Search for the cell housing the specified text and yield its (X, Y) center coordinate. 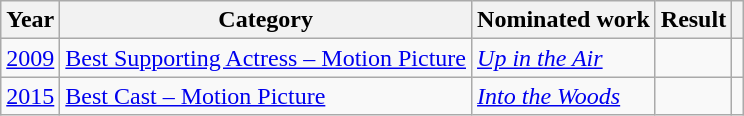
2009 (30, 58)
Best Supporting Actress – Motion Picture (266, 58)
Result (693, 20)
Best Cast – Motion Picture (266, 96)
Up in the Air (564, 58)
Category (266, 20)
Nominated work (564, 20)
Into the Woods (564, 96)
2015 (30, 96)
Year (30, 20)
